Provide the [X, Y] coordinate of the cell's center where the given text is located.  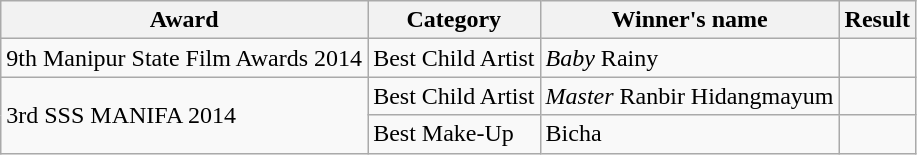
9th Manipur State Film Awards 2014 [184, 58]
Best Make-Up [454, 134]
Winner's name [690, 20]
3rd SSS MANIFA 2014 [184, 115]
Category [454, 20]
Baby Rainy [690, 58]
Award [184, 20]
Bicha [690, 134]
Master Ranbir Hidangmayum [690, 96]
Result [877, 20]
